Search for the cell housing the specified text and yield its [x, y] center coordinate. 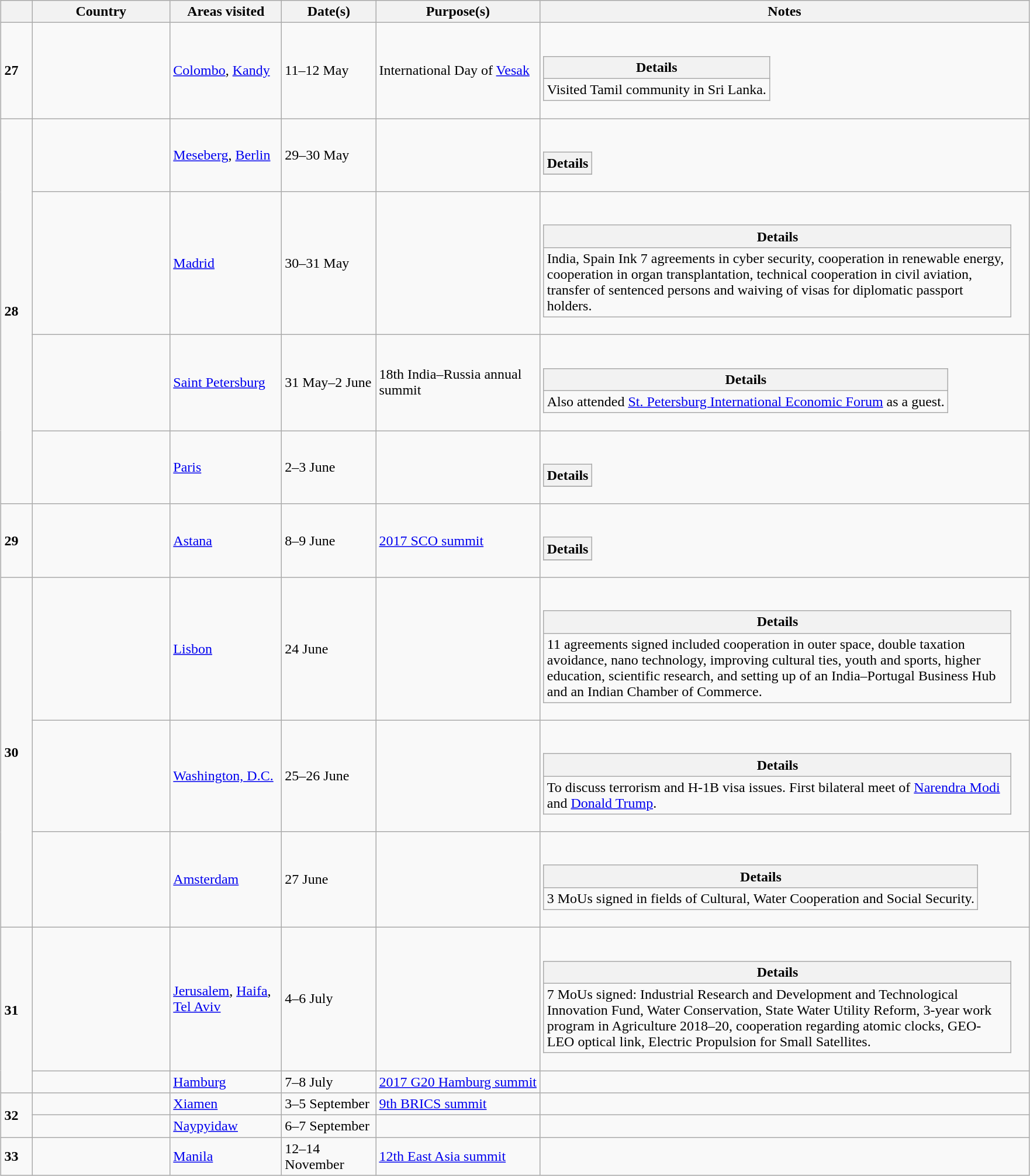
Hamburg [226, 1082]
Meseberg, Berlin [226, 155]
Also attended St. Petersburg International Economic Forum as a guest. [746, 402]
Madrid [226, 263]
Washington, D.C. [226, 776]
International Day of Vesak [458, 71]
24 June [329, 649]
Details 3 MoUs signed in fields of Cultural, Water Cooperation and Social Security. [784, 880]
Saint Petersburg [226, 383]
12–14 November [329, 1156]
Lisbon [226, 649]
31 [16, 1010]
3 MoUs signed in fields of Cultural, Water Cooperation and Social Security. [761, 898]
27 [16, 71]
18th India–Russia annual summit [458, 383]
31 May–2 June [329, 383]
Details To discuss terrorism and H-1B visa issues. First bilateral meet of Narendra Modi and Donald Trump. [784, 776]
29–30 May [329, 155]
Jerusalem, Haifa, Tel Aviv [226, 999]
12th East Asia summit [458, 1156]
Country [101, 12]
2–3 June [329, 467]
Details Visited Tamil community in Sri Lanka. [784, 71]
33 [16, 1156]
Visited Tamil community in Sri Lanka. [656, 89]
Manila [226, 1156]
2017 G20 Hamburg summit [458, 1082]
Areas visited [226, 12]
Amsterdam [226, 880]
2017 SCO summit [458, 541]
6–7 September [329, 1126]
Details Also attended St. Petersburg International Economic Forum as a guest. [784, 383]
30 [16, 753]
25–26 June [329, 776]
Astana [226, 541]
8–9 June [329, 541]
Notes [784, 12]
11–12 May [329, 71]
Colombo, Kandy [226, 71]
29 [16, 541]
28 [16, 311]
3–5 September [329, 1104]
9th BRICS summit [458, 1104]
Xiamen [226, 1104]
Purpose(s) [458, 12]
27 June [329, 880]
Date(s) [329, 12]
4–6 July [329, 999]
To discuss terrorism and H-1B visa issues. First bilateral meet of Narendra Modi and Donald Trump. [777, 795]
Naypyidaw [226, 1126]
30–31 May [329, 263]
32 [16, 1115]
7–8 July [329, 1082]
Paris [226, 467]
